Locate the cell with the specified text and output its [X, Y] center coordinate. 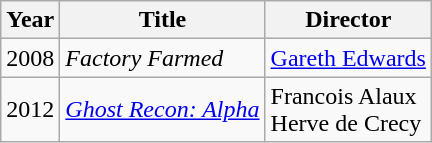
Factory Farmed [162, 58]
2008 [30, 58]
Ghost Recon: Alpha [162, 110]
Director [348, 20]
Gareth Edwards [348, 58]
Francois AlauxHerve de Crecy [348, 110]
2012 [30, 110]
Title [162, 20]
Year [30, 20]
